Search for the cell housing the specified text and yield its [X, Y] center coordinate. 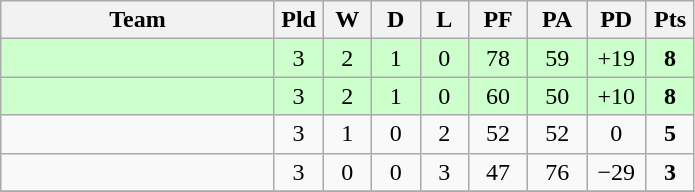
59 [558, 58]
Team [138, 20]
−29 [616, 172]
Pts [670, 20]
78 [498, 58]
L [444, 20]
+19 [616, 58]
76 [558, 172]
+10 [616, 96]
50 [558, 96]
Pld [298, 20]
W [348, 20]
D [396, 20]
47 [498, 172]
PA [558, 20]
PF [498, 20]
PD [616, 20]
5 [670, 134]
60 [498, 96]
